Determine the (x, y) coordinate at the center of the cell enclosing the given text.  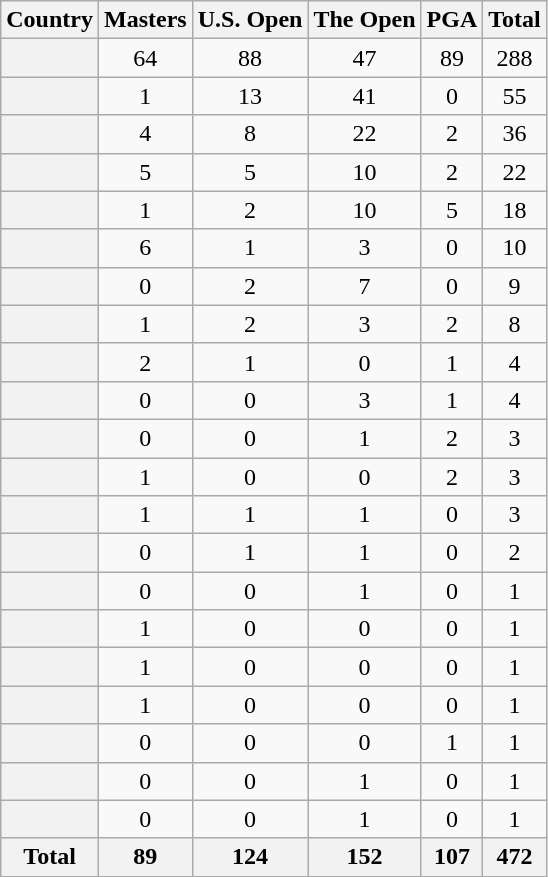
13 (250, 96)
PGA (452, 20)
288 (515, 58)
U.S. Open (250, 20)
7 (364, 286)
472 (515, 857)
The Open (364, 20)
41 (364, 96)
64 (145, 58)
Country (50, 20)
152 (364, 857)
9 (515, 286)
124 (250, 857)
47 (364, 58)
36 (515, 134)
18 (515, 210)
88 (250, 58)
55 (515, 96)
6 (145, 248)
Masters (145, 20)
107 (452, 857)
